Determine the [x, y] coordinate at the center of the cell enclosing the given text.  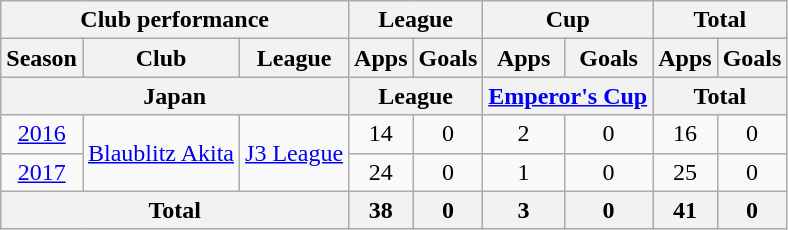
3 [524, 210]
2016 [42, 134]
16 [685, 134]
24 [381, 172]
Season [42, 58]
Japan [175, 96]
2 [524, 134]
1 [524, 172]
25 [685, 172]
2017 [42, 172]
Club performance [175, 20]
Emperor's Cup [568, 96]
Cup [568, 20]
J3 League [294, 153]
Blaublitz Akita [160, 153]
14 [381, 134]
41 [685, 210]
Club [160, 58]
38 [381, 210]
